For the text-containing cell, return its midpoint in [x, y] coordinate format. 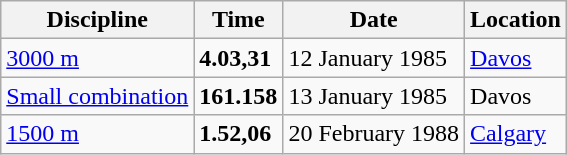
Small combination [98, 96]
Calgary [516, 134]
Time [238, 20]
20 February 1988 [374, 134]
Date [374, 20]
1500 m [98, 134]
3000 m [98, 58]
13 January 1985 [374, 96]
12 January 1985 [374, 58]
Discipline [98, 20]
1.52,06 [238, 134]
4.03,31 [238, 58]
Location [516, 20]
161.158 [238, 96]
